Capture the cell that displays the provided text and extract its [X, Y] central coordinate. 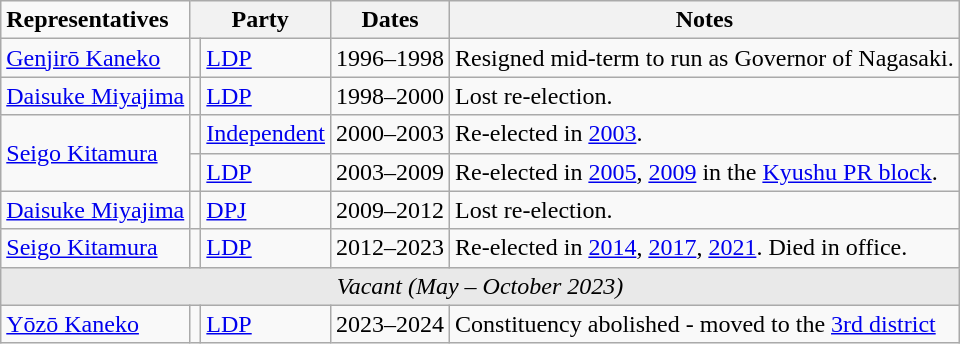
Vacant (May – October 2023) [480, 286]
Yōzō Kaneko [96, 324]
Notes [705, 20]
2012–2023 [390, 248]
Constituency abolished - moved to the 3rd district [705, 324]
DPJ [266, 210]
Re-elected in 2005, 2009 in the Kyushu PR block. [705, 172]
1996–1998 [390, 58]
Re-elected in 2014, 2017, 2021. Died in office. [705, 248]
Independent [266, 134]
Party [260, 20]
Representatives [96, 20]
Resigned mid-term to run as Governor of Nagasaki. [705, 58]
Dates [390, 20]
1998–2000 [390, 96]
Re-elected in 2003. [705, 134]
2023–2024 [390, 324]
2009–2012 [390, 210]
Genjirō Kaneko [96, 58]
2000–2003 [390, 134]
2003–2009 [390, 172]
